Scan for the cell matching the given text and deliver its (X, Y) coordinate at center. 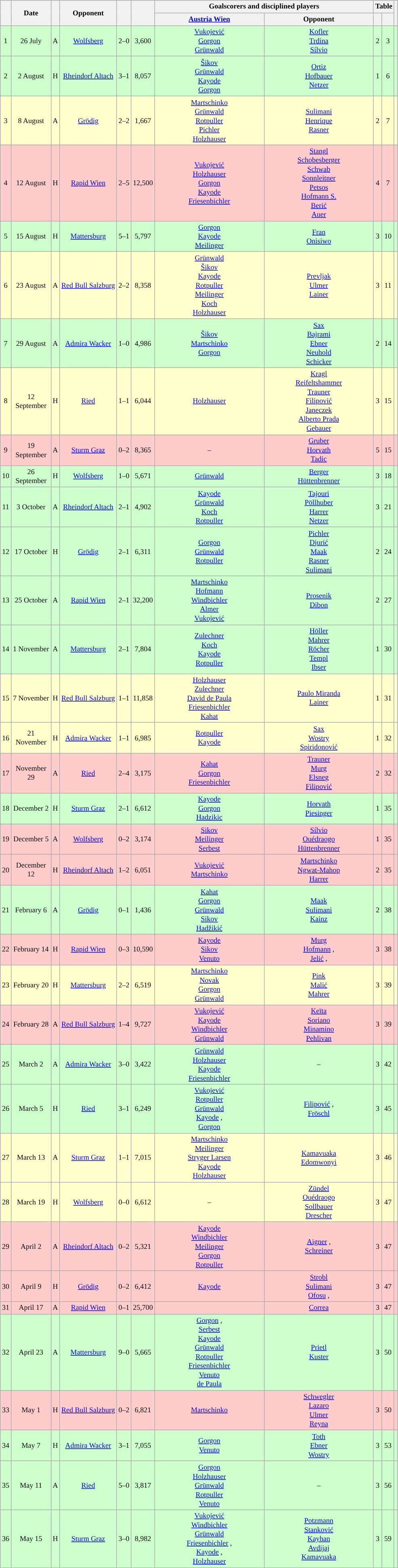
15 August (31, 236)
Martschinko Ngwat-Mahop Harrer (319, 870)
March 2 (31, 1064)
4,902 (143, 507)
May 15 (31, 1539)
Zulechner Koch Kayode Rotpuller (209, 649)
Martschinko Novak Gorgon Grünwald (209, 985)
26 (6, 1109)
Strobl Sulimani Ofosu , (319, 1286)
17 October (31, 551)
Potzmann Stanković Kayhan Avdijaj Kamavuaka (319, 1539)
Kayode (209, 1286)
April 17 (31, 1308)
February 6 (31, 909)
Gorgon Grünwald Rotpuller (209, 551)
Kayode Gorgon Hadzikic (209, 809)
3 October (31, 507)
April 2 (31, 1246)
2–4 (124, 773)
19 (6, 839)
12 September (31, 401)
December 5 (31, 839)
Keïta Soriano Minamino Pehlivan (319, 1025)
Gorgon , Serbest Kayode Grünwald Rotpuller Friesenbichler Venuto de Paula (209, 1353)
Grünwald (209, 477)
Fran Onisiwo (319, 236)
29 August (31, 343)
Tajouri Pöllhuber Harrer Netzer (319, 507)
Table (383, 6)
9–0 (124, 1353)
25 (6, 1064)
Šikov Grünwald Kayode Gorgon (209, 76)
Goalscorers and disciplined players (264, 6)
6,519 (143, 985)
22 (6, 949)
March 19 (31, 1202)
Kahat Gorgon Friesenbichler (209, 773)
Kragl Reifeltshammer Trauner Filipović Janeczek Alberto Prada Gebauer (319, 401)
Höller Mahrer Röcher Templ Ibser (319, 649)
6,412 (143, 1286)
20 (6, 870)
Kamavuaka Edomwonyi (319, 1158)
1,667 (143, 120)
Gruber Horvath Tadic (319, 450)
February 14 (31, 949)
May 7 (31, 1445)
February 20 (31, 985)
33 (6, 1411)
Vukojević Holzhauser Gorgon Kayode Friesenbichler (209, 183)
5,665 (143, 1353)
11,858 (143, 698)
12 August (31, 183)
Maak Sulimani Kainz (319, 909)
0–0 (124, 1202)
March 5 (31, 1109)
May 1 (31, 1411)
9,727 (143, 1025)
Grünwald Šikov Kayode Rotpuller Meilinger Koch Holzhauser (209, 285)
Martschinko Meilinger Stryger Larsen Kayode Holzhauser (209, 1158)
Aigner , Schreiner (319, 1246)
8 August (31, 120)
November 29 (31, 773)
32,200 (143, 600)
1–4 (124, 1025)
Trauner Murg Elsneg Filipović (319, 773)
Zündel Ouédraogo Sollbauer Drescher (319, 1202)
Kofler Trdina Sílvio (319, 41)
Vukojević Rotpuller Grünwald Kayode , Gorgon (209, 1109)
2–0 (124, 41)
6,044 (143, 401)
Pichler Djurić Maak Rasner Sulimani (319, 551)
12 (6, 551)
Sax Wostry Spiridonović (319, 738)
7 November (31, 698)
Kayode Sikov Venuto (209, 949)
Holzhauser Zulechner David de Paula Friesenbichler Kahat (209, 698)
7,015 (143, 1158)
Holzhauser (209, 401)
Berger Hüttenbrenner (319, 477)
5–0 (124, 1485)
Šikov Martschinko Gorgon (209, 343)
Austria Wien (209, 19)
3,422 (143, 1064)
April 23 (31, 1353)
Stangl Schobesberger Schwab Sonnleitner Petsos Hofmann S. Berić Auer (319, 183)
29 (6, 1246)
5,797 (143, 236)
Correa (319, 1308)
36 (6, 1539)
21 November (31, 738)
7,055 (143, 1445)
1,436 (143, 909)
10,590 (143, 949)
Schwegler Lazaro Ulmer Reyna (319, 1411)
16 (6, 738)
Martschinko Hofmann Windbichler Almer Vukojević (209, 600)
3,174 (143, 839)
46 (388, 1158)
Murg Hofmann , Jelić , (319, 949)
12,500 (143, 183)
Vukojević Gorgon Grünwald (209, 41)
23 (6, 985)
3,175 (143, 773)
3,600 (143, 41)
February 28 (31, 1025)
5,671 (143, 477)
19 September (31, 450)
May 11 (31, 1485)
Filipović , Fröschl (319, 1109)
26 September (31, 477)
Gorgon Venuto (209, 1445)
Prosenik Dibon (319, 600)
Kahat Gorgon Grünwald Sikov Hadžikić (209, 909)
6,311 (143, 551)
5–1 (124, 236)
7,804 (143, 649)
Vukojević Martschinko (209, 870)
28 (6, 1202)
8,057 (143, 76)
Ortiz Hofbauer Netzer (319, 76)
25 October (31, 600)
53 (388, 1445)
Date (31, 13)
4,986 (143, 343)
Rotpuller Kayode (209, 738)
5,321 (143, 1246)
Sax Bajrami Ebner Neuhold Schicker (319, 343)
Gorgon Kayode Meilinger (209, 236)
Prietl Kuster (319, 1353)
8,358 (143, 285)
Vukojević Windbichler Grünwald Friesenbichler , Kayode , Holzhauser (209, 1539)
6,985 (143, 738)
Martschinko Grünwald Rotpuller Pichler Holzhauser (209, 120)
March 13 (31, 1158)
Sikov Meilinger Serbest (209, 839)
3,817 (143, 1485)
1–2 (124, 870)
6,821 (143, 1411)
8 (6, 401)
25,700 (143, 1308)
59 (388, 1539)
Martschinko (209, 1411)
December 12 (31, 870)
Prevljak Ulmer Lainer (319, 285)
Horvath Piesinger (319, 809)
8,365 (143, 450)
17 (6, 773)
Grünwald Holzhauser Kayode Friesenbichler (209, 1064)
2 August (31, 76)
45 (388, 1109)
42 (388, 1064)
April 9 (31, 1286)
Kayode Grünwald Koch Rotpuller (209, 507)
23 August (31, 285)
Pink Malić Mahrer (319, 985)
0–3 (124, 949)
Paulo Miranda Lainer (319, 698)
6,249 (143, 1109)
Kayode Windbichler Meilinger Gorgon Rotpuller (209, 1246)
Vukojević Kayode Windbichler Grünwald (209, 1025)
2–5 (124, 183)
26 July (31, 41)
December 2 (31, 809)
Sílvio Ouédraogo Hüttenbrenner (319, 839)
9 (6, 450)
6,051 (143, 870)
34 (6, 1445)
8,982 (143, 1539)
13 (6, 600)
Toth Ebner Wostry (319, 1445)
56 (388, 1485)
Sulimani Henrique Rasner (319, 120)
Gorgon Holzhauser Grünwald Rotpuller Venuto (209, 1485)
1 November (31, 649)
